Find where the given text appears and provide that cell's center as (x, y) coordinate. 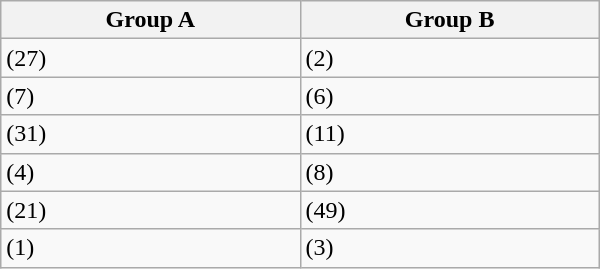
(1) (150, 248)
(4) (150, 172)
(3) (450, 248)
(11) (450, 134)
(2) (450, 58)
Group B (450, 20)
(7) (150, 96)
Group A (150, 20)
(21) (150, 210)
(27) (150, 58)
(6) (450, 96)
(49) (450, 210)
(8) (450, 172)
(31) (150, 134)
